For the text-containing cell, return its midpoint in [X, Y] coordinate format. 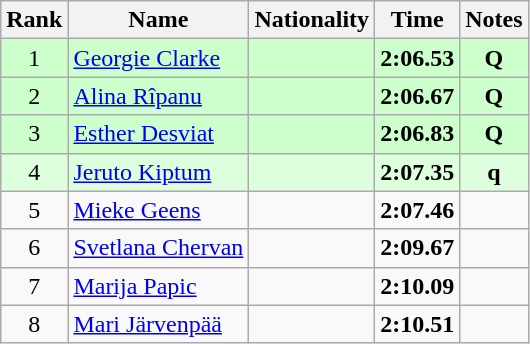
4 [34, 172]
Georgie Clarke [158, 58]
2:10.09 [418, 286]
Notes [494, 20]
2:06.83 [418, 134]
Time [418, 20]
Marija Papic [158, 286]
Name [158, 20]
2 [34, 96]
Esther Desviat [158, 134]
Alina Rîpanu [158, 96]
Mari Järvenpää [158, 324]
8 [34, 324]
2:06.67 [418, 96]
6 [34, 248]
2:07.46 [418, 210]
Svetlana Chervan [158, 248]
5 [34, 210]
2:09.67 [418, 248]
3 [34, 134]
Jeruto Kiptum [158, 172]
Mieke Geens [158, 210]
q [494, 172]
2:06.53 [418, 58]
7 [34, 286]
2:10.51 [418, 324]
Rank [34, 20]
1 [34, 58]
Nationality [312, 20]
2:07.35 [418, 172]
